Scan for the cell matching the given text and deliver its (x, y) coordinate at center. 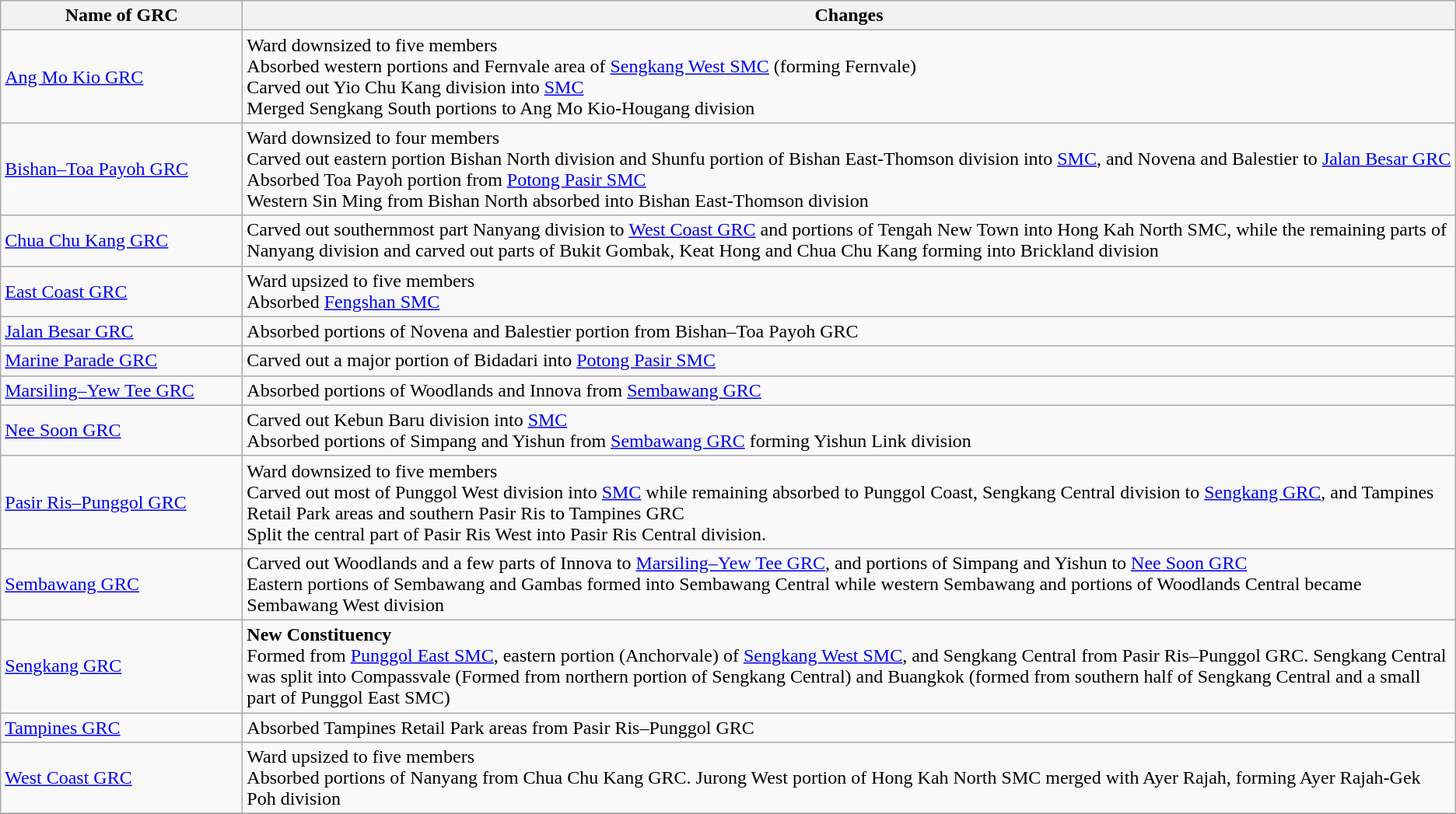
Ang Mo Kio GRC (121, 76)
Name of GRC (121, 16)
West Coast GRC (121, 778)
Changes (849, 16)
Ward upsized to five membersAbsorbed Fengshan SMC (849, 291)
Bishan–Toa Payoh GRC (121, 169)
Nee Soon GRC (121, 431)
Sembawang GRC (121, 584)
Carved out Kebun Baru division into SMCAbsorbed portions of Simpang and Yishun from Sembawang GRC forming Yishun Link division (849, 431)
Sengkang GRC (121, 666)
East Coast GRC (121, 291)
Carved out a major portion of Bidadari into Potong Pasir SMC (849, 361)
Absorbed portions of Novena and Balestier portion from Bishan–Toa Payoh GRC (849, 331)
Absorbed Tampines Retail Park areas from Pasir Ris–Punggol GRC (849, 727)
Marine Parade GRC (121, 361)
Marsiling–Yew Tee GRC (121, 390)
Pasir Ris–Punggol GRC (121, 502)
Jalan Besar GRC (121, 331)
Tampines GRC (121, 727)
Absorbed portions of Woodlands and Innova from Sembawang GRC (849, 390)
Chua Chu Kang GRC (121, 241)
